Pinpoint the cell where the given text exists, returning its (X, Y) midpoint coordinate. 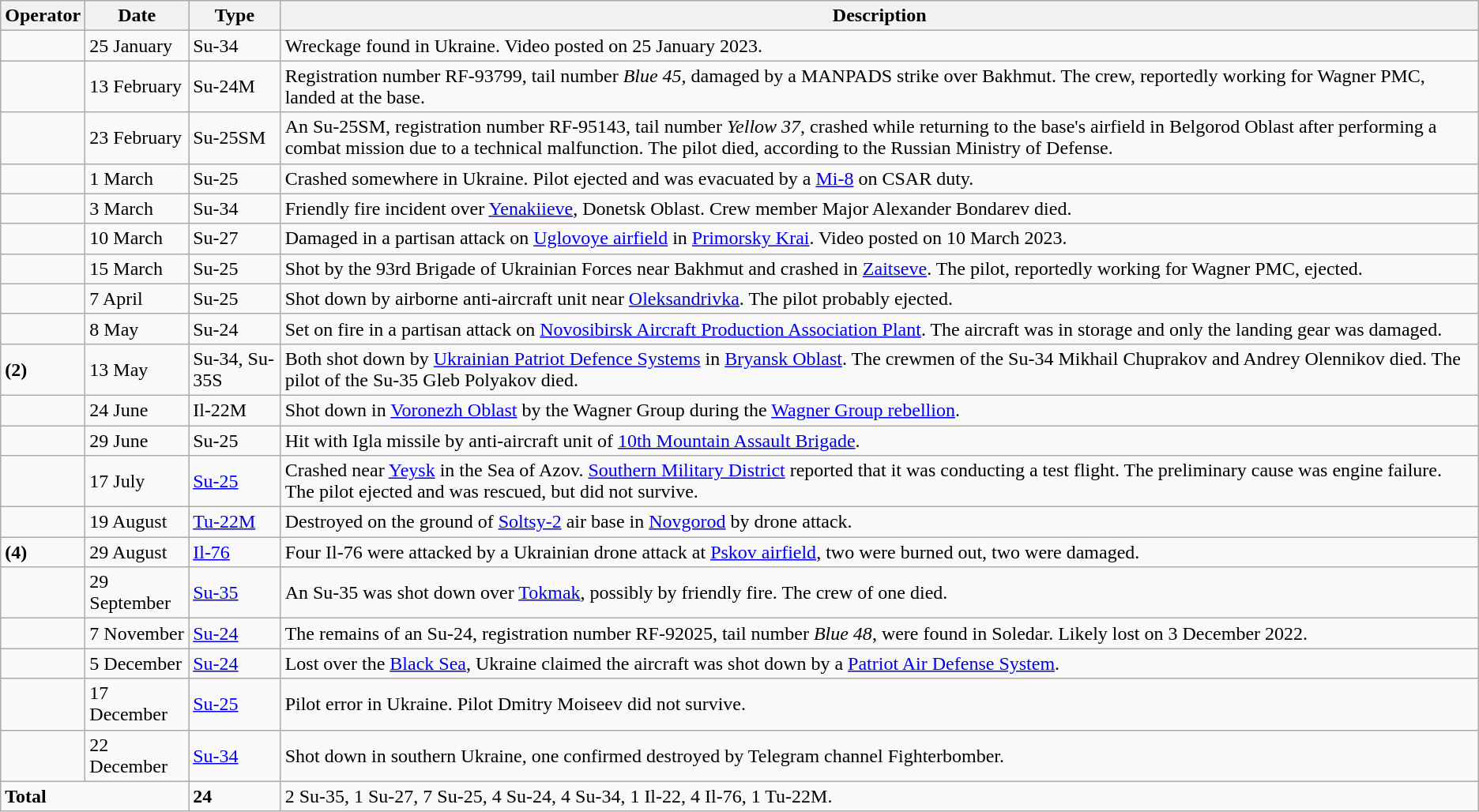
Su-25SM (235, 137)
Description (879, 16)
3 March (137, 209)
17 July (137, 482)
25 January (137, 46)
2 Su-35, 1 Su-27, 7 Su-25, 4 Su-24, 4 Su-34, 1 Il-22, 4 Il-76, 1 Tu-22M. (879, 796)
1 March (137, 179)
Crashed somewhere in Ukraine. Pilot ejected and was evacuated by a Mi-8 on CSAR duty. (879, 179)
Four Il-76 were attacked by a Ukrainian drone attack at Pskov airfield, two were burned out, two were damaged. (879, 552)
(4) (43, 552)
Pilot error in Ukraine. Pilot Dmitry Moiseev did not survive. (879, 705)
An Su-35 was shot down over Tokmak, possibly by friendly fire. The crew of one died. (879, 592)
Wreckage found in Ukraine. Video posted on 25 January 2023. (879, 46)
Shot down by airborne anti-aircraft unit near Oleksandrivka. The pilot probably ejected. (879, 299)
Su-27 (235, 239)
17 December (137, 705)
Shot down in southern Ukraine, one confirmed destroyed by Telegram channel Fighterbomber. (879, 755)
29 June (137, 440)
Il-22M (235, 410)
Il-76 (235, 552)
Su-24M (235, 87)
8 May (137, 329)
Total (95, 796)
Shot by the 93rd Brigade of Ukrainian Forces near Bakhmut and crashed in Zaitseve. The pilot, reportedly working for Wagner PMC, ejected. (879, 269)
29 August (137, 552)
The remains of an Su-24, registration number RF-92025, tail number Blue 48, were found in Soledar. Likely lost on 3 December 2022. (879, 633)
7 November (137, 633)
Destroyed on the ground of Soltsy-2 air base in Novgorod by drone attack. (879, 522)
23 February (137, 137)
24 (235, 796)
5 December (137, 664)
22 December (137, 755)
19 August (137, 522)
7 April (137, 299)
15 March (137, 269)
Shot down in Voronezh Oblast by the Wagner Group during the Wagner Group rebellion. (879, 410)
Friendly fire incident over Yenakiieve, Donetsk Oblast. Crew member Major Alexander Bondarev died. (879, 209)
Tu-22M (235, 522)
Lost over the Black Sea, Ukraine claimed the aircraft was shot down by a Patriot Air Defense System. (879, 664)
Damaged in a partisan attack on Uglovoye airfield in Primorsky Krai. Video posted on 10 March 2023. (879, 239)
Hit with Igla missile by anti-aircraft unit of 10th Mountain Assault Brigade. (879, 440)
Su-34, Su-35S (235, 370)
13 February (137, 87)
29 September (137, 592)
Operator (43, 16)
Type (235, 16)
10 March (137, 239)
Date (137, 16)
(2) (43, 370)
13 May (137, 370)
24 June (137, 410)
Su-35 (235, 592)
